Find where the given text appears and provide that cell's center as (X, Y) coordinate. 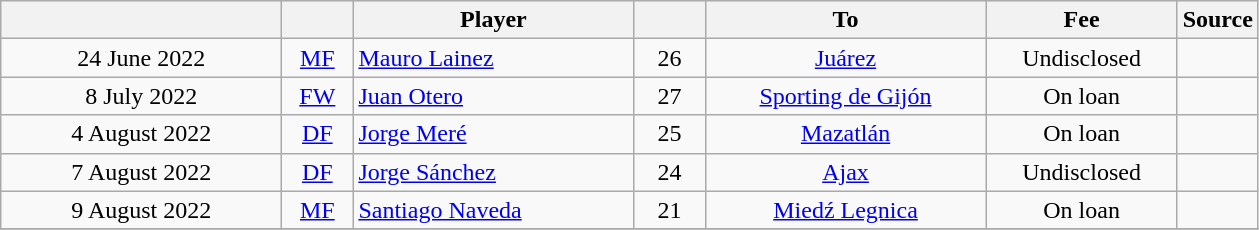
Miedź Legnica (846, 210)
Fee (1082, 20)
25 (670, 134)
24 June 2022 (142, 58)
27 (670, 96)
7 August 2022 (142, 172)
Mazatlán (846, 134)
9 August 2022 (142, 210)
21 (670, 210)
To (846, 20)
26 (670, 58)
Santiago Naveda (494, 210)
Juan Otero (494, 96)
Player (494, 20)
Jorge Sánchez (494, 172)
Ajax (846, 172)
Source (1218, 20)
Sporting de Gijón (846, 96)
4 August 2022 (142, 134)
24 (670, 172)
Mauro Lainez (494, 58)
8 July 2022 (142, 96)
FW (318, 96)
Juárez (846, 58)
Jorge Meré (494, 134)
